From the cell containing the given text, extract its center point as [X, Y] coordinate. 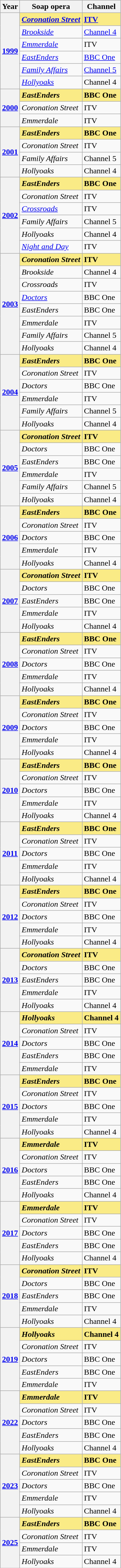
Channel [101, 7]
2012 [10, 917]
2019 [10, 1359]
2013 [10, 980]
2005 [10, 468]
2000 [10, 108]
2006 [10, 537]
1999 [10, 51]
2018 [10, 1296]
Soap opera [51, 7]
2008 [10, 664]
2023 [10, 1486]
2011 [10, 854]
2017 [10, 1233]
2007 [10, 601]
2010 [10, 790]
2022 [10, 1423]
2002 [10, 215]
2014 [10, 1043]
2003 [10, 304]
2025 [10, 1542]
2001 [10, 152]
Night and Day [51, 247]
Year [10, 7]
2009 [10, 727]
2004 [10, 392]
2016 [10, 1169]
2015 [10, 1106]
